Find where the given text appears and provide that cell's center as (X, Y) coordinate. 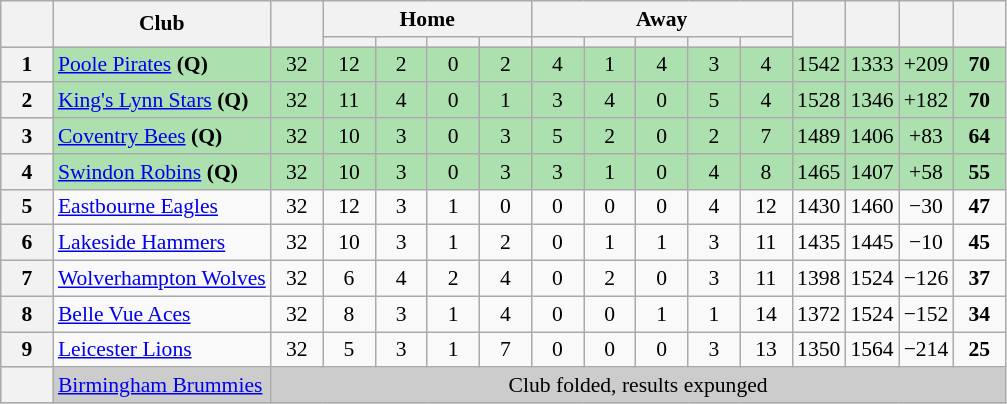
Birmingham Brummies (162, 386)
1445 (872, 243)
Eastbourne Eagles (162, 207)
Coventry Bees (Q) (162, 136)
45 (979, 243)
1372 (818, 314)
9 (27, 350)
Wolverhampton Wolves (162, 279)
Club folded, results expunged (638, 386)
Home (427, 19)
1346 (872, 101)
1460 (872, 207)
1407 (872, 172)
Away (662, 19)
Poole Pirates (Q) (162, 65)
64 (979, 136)
1465 (818, 172)
47 (979, 207)
Belle Vue Aces (162, 314)
+58 (926, 172)
13 (766, 350)
34 (979, 314)
−30 (926, 207)
1350 (818, 350)
1489 (818, 136)
King's Lynn Stars (Q) (162, 101)
1528 (818, 101)
Club (162, 24)
+209 (926, 65)
1542 (818, 65)
−126 (926, 279)
1406 (872, 136)
Lakeside Hammers (162, 243)
37 (979, 279)
1564 (872, 350)
Leicester Lions (162, 350)
1435 (818, 243)
+182 (926, 101)
−152 (926, 314)
1398 (818, 279)
Swindon Robins (Q) (162, 172)
+83 (926, 136)
−10 (926, 243)
14 (766, 314)
25 (979, 350)
1430 (818, 207)
55 (979, 172)
1333 (872, 65)
−214 (926, 350)
